For the text-containing cell, return its midpoint in (x, y) coordinate format. 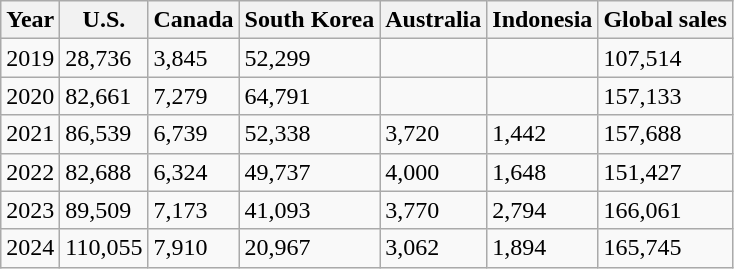
86,539 (104, 134)
U.S. (104, 20)
2023 (30, 210)
52,338 (310, 134)
49,737 (310, 172)
2020 (30, 96)
1,894 (542, 248)
1,648 (542, 172)
166,061 (665, 210)
7,910 (194, 248)
110,055 (104, 248)
2019 (30, 58)
151,427 (665, 172)
3,845 (194, 58)
82,688 (104, 172)
1,442 (542, 134)
Global sales (665, 20)
107,514 (665, 58)
52,299 (310, 58)
28,736 (104, 58)
41,093 (310, 210)
157,688 (665, 134)
Canada (194, 20)
Indonesia (542, 20)
7,279 (194, 96)
89,509 (104, 210)
Year (30, 20)
6,739 (194, 134)
6,324 (194, 172)
20,967 (310, 248)
2021 (30, 134)
Australia (434, 20)
7,173 (194, 210)
3,062 (434, 248)
165,745 (665, 248)
3,770 (434, 210)
157,133 (665, 96)
4,000 (434, 172)
64,791 (310, 96)
82,661 (104, 96)
2,794 (542, 210)
2024 (30, 248)
South Korea (310, 20)
3,720 (434, 134)
2022 (30, 172)
